Pinpoint the cell where the given text exists, returning its (X, Y) midpoint coordinate. 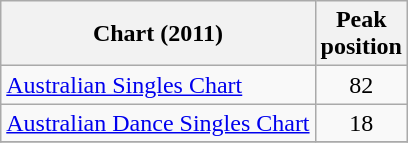
18 (361, 123)
Australian Dance Singles Chart (158, 123)
Australian Singles Chart (158, 85)
82 (361, 85)
Chart (2011) (158, 34)
Peakposition (361, 34)
